Locate the cell with the specified text and output its (X, Y) center coordinate. 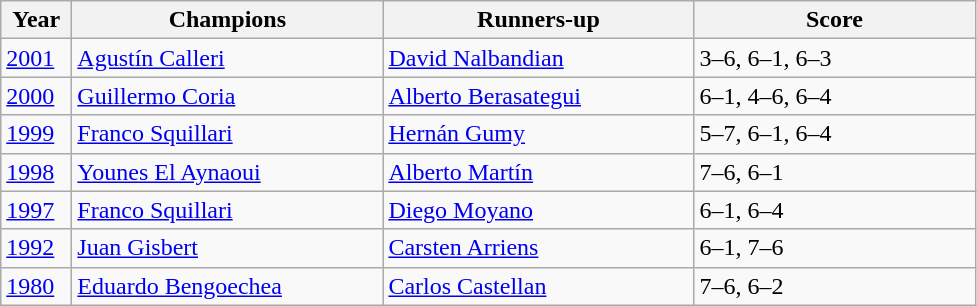
Eduardo Bengoechea (228, 286)
Agustín Calleri (228, 58)
Champions (228, 20)
1997 (36, 210)
2001 (36, 58)
6–1, 7–6 (834, 248)
7–6, 6–1 (834, 172)
Score (834, 20)
Juan Gisbert (228, 248)
1992 (36, 248)
Younes El Aynaoui (228, 172)
Hernán Gumy (538, 134)
1999 (36, 134)
Carsten Arriens (538, 248)
Runners-up (538, 20)
Diego Moyano (538, 210)
Carlos Castellan (538, 286)
Alberto Berasategui (538, 96)
6–1, 4–6, 6–4 (834, 96)
1980 (36, 286)
Guillermo Coria (228, 96)
6–1, 6–4 (834, 210)
3–6, 6–1, 6–3 (834, 58)
Alberto Martín (538, 172)
2000 (36, 96)
Year (36, 20)
David Nalbandian (538, 58)
1998 (36, 172)
7–6, 6–2 (834, 286)
5–7, 6–1, 6–4 (834, 134)
